Provide the (x, y) coordinate of the cell's center where the given text is located.  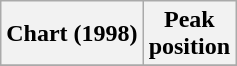
Peakposition (189, 34)
Chart (1998) (72, 34)
